Provide the (x, y) coordinate of the cell's center where the given text is located.  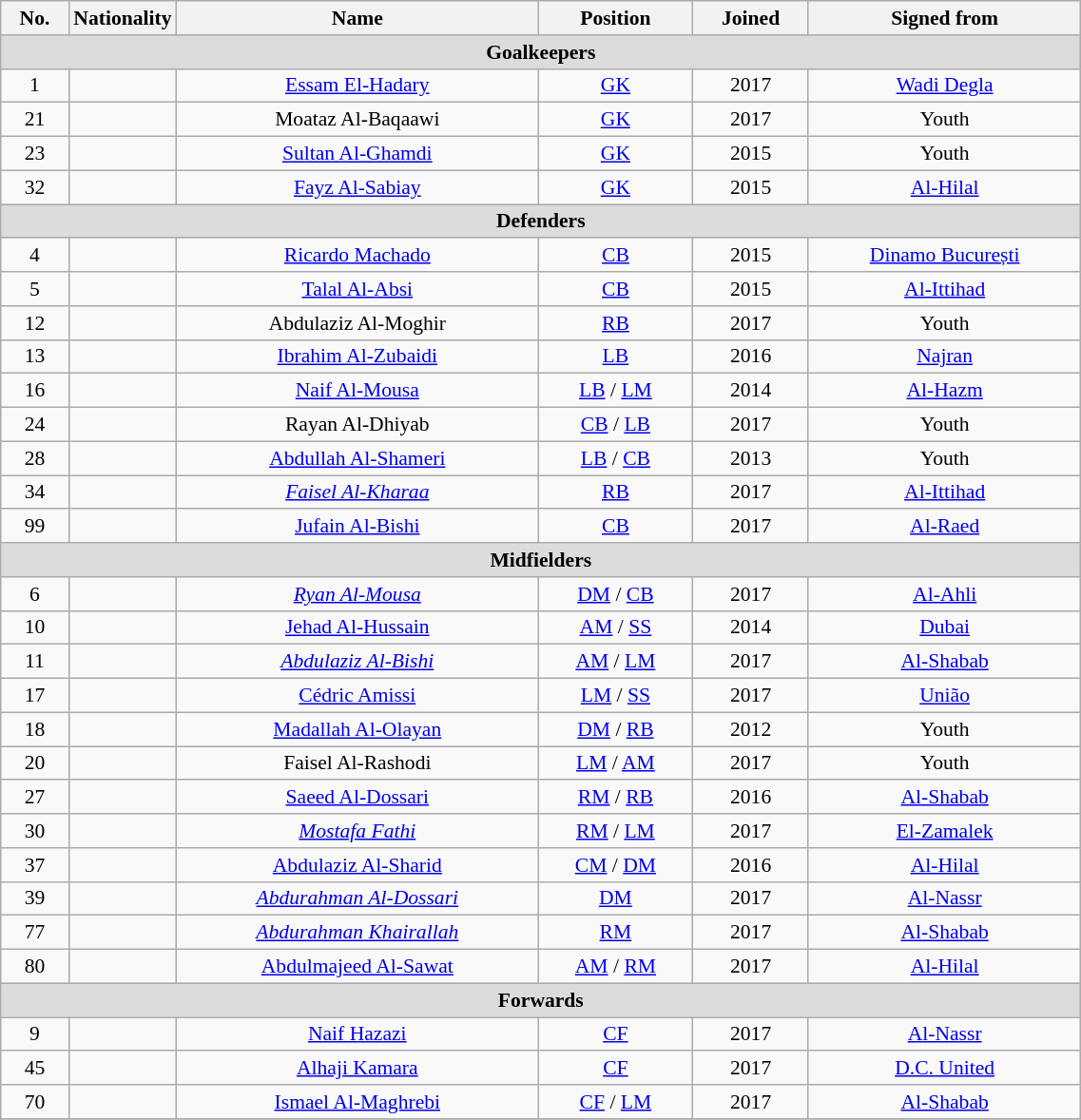
LM / AM (616, 763)
Naif Al-Mousa (357, 391)
El-Zamalek (944, 831)
45 (35, 1069)
27 (35, 798)
13 (35, 357)
RM / LM (616, 831)
LB (616, 357)
Dubai (944, 628)
Alhaji Kamara (357, 1069)
Mostafa Fathi (357, 831)
Midfielders (541, 560)
AM / SS (616, 628)
2013 (751, 458)
Position (616, 18)
DM / CB (616, 594)
Abdulmajeed Al-Sawat (357, 967)
2012 (751, 729)
Wadi Degla (944, 86)
Al-Hazm (944, 391)
Naif Hazazi (357, 1034)
Signed from (944, 18)
Sultan Al-Ghamdi (357, 154)
Abdulaziz Al-Moghir (357, 323)
Faisel Al-Rashodi (357, 763)
6 (35, 594)
D.C. United (944, 1069)
10 (35, 628)
80 (35, 967)
32 (35, 187)
RM / RB (616, 798)
24 (35, 425)
34 (35, 492)
77 (35, 933)
Name (357, 18)
39 (35, 898)
Al-Ahli (944, 594)
Goalkeepers (541, 52)
CF / LM (616, 1102)
Nationality (122, 18)
AM / RM (616, 967)
Talal Al-Absi (357, 289)
Najran (944, 357)
1 (35, 86)
Al-Raed (944, 527)
17 (35, 696)
Ryan Al-Mousa (357, 594)
23 (35, 154)
RM (616, 933)
DM / RB (616, 729)
Rayan Al-Dhiyab (357, 425)
Forwards (541, 1000)
Fayz Al-Sabiay (357, 187)
21 (35, 120)
LB / LM (616, 391)
Jehad Al-Hussain (357, 628)
CB / LB (616, 425)
Moataz Al-Baqaawi (357, 120)
No. (35, 18)
Essam El-Hadary (357, 86)
37 (35, 865)
Jufain Al-Bishi (357, 527)
Abdulaziz Al-Sharid (357, 865)
Madallah Al-Olayan (357, 729)
Ricardo Machado (357, 256)
Abdullah Al-Shameri (357, 458)
AM / LM (616, 662)
99 (35, 527)
CM / DM (616, 865)
Ibrahim Al-Zubaidi (357, 357)
9 (35, 1034)
Saeed Al-Dossari (357, 798)
DM (616, 898)
Cédric Amissi (357, 696)
Ismael Al-Maghrebi (357, 1102)
16 (35, 391)
30 (35, 831)
Joined (751, 18)
Faisel Al-Kharaa (357, 492)
20 (35, 763)
Abdurahman Al-Dossari (357, 898)
18 (35, 729)
5 (35, 289)
4 (35, 256)
12 (35, 323)
Abdulaziz Al-Bishi (357, 662)
União (944, 696)
LB / CB (616, 458)
Defenders (541, 222)
11 (35, 662)
Abdurahman Khairallah (357, 933)
Dinamo București (944, 256)
LM / SS (616, 696)
70 (35, 1102)
28 (35, 458)
